Extract the [X, Y] coordinate from the center of the cell holding the provided text.  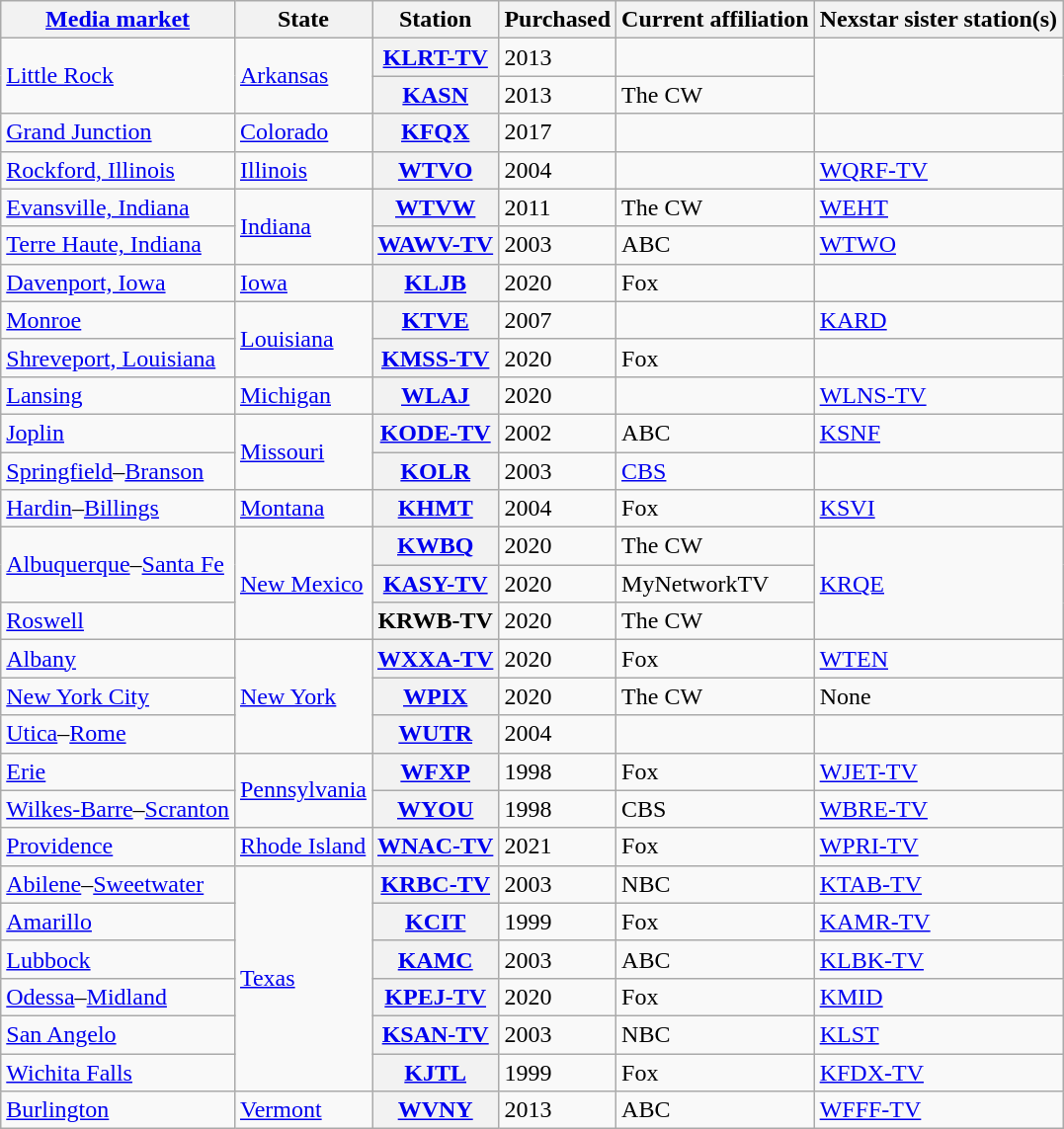
KCIT [435, 922]
KLST [939, 1034]
San Angelo [119, 1034]
Providence [119, 847]
KASY-TV [435, 584]
WYOU [435, 809]
Rockford, Illinois [119, 170]
WPIX [435, 696]
2021 [557, 847]
Iowa [302, 282]
Little Rock [119, 76]
KWBQ [435, 546]
Texas [302, 978]
Media market [119, 20]
Evansville, Indiana [119, 207]
KAMC [435, 959]
WLAJ [435, 395]
Louisiana [302, 339]
Purchased [557, 20]
KAMR-TV [939, 922]
Indiana [302, 226]
KJTL [435, 1072]
WTVW [435, 207]
KLRT-TV [435, 57]
KMID [939, 997]
Missouri [302, 451]
Current affiliation [715, 20]
KMSS-TV [435, 358]
Station [435, 20]
2002 [557, 433]
KHMT [435, 509]
Lubbock [119, 959]
WTWO [939, 245]
2007 [557, 320]
KOLR [435, 471]
Albany [119, 659]
New York City [119, 696]
State [302, 20]
Wilkes-Barre–Scranton [119, 809]
WTEN [939, 659]
KPEJ-TV [435, 997]
WAWV-TV [435, 245]
Erie [119, 771]
Montana [302, 509]
WFXP [435, 771]
Burlington [119, 1110]
New Mexico [302, 584]
WLNS-TV [939, 395]
KRBC-TV [435, 884]
2011 [557, 207]
KTVE [435, 320]
WXXA-TV [435, 659]
KFDX-TV [939, 1072]
Abilene–Sweetwater [119, 884]
Joplin [119, 433]
Michigan [302, 395]
Roswell [119, 621]
WUTR [435, 734]
None [939, 696]
Hardin–Billings [119, 509]
KODE-TV [435, 433]
Odessa–Midland [119, 997]
WQRF-TV [939, 170]
KTAB-TV [939, 884]
KASN [435, 95]
Pennsylvania [302, 790]
Davenport, Iowa [119, 282]
WTVO [435, 170]
KSAN-TV [435, 1034]
Albuquerque–Santa Fe [119, 565]
Vermont [302, 1110]
2017 [557, 132]
MyNetworkTV [715, 584]
WPRI-TV [939, 847]
WNAC-TV [435, 847]
KRQE [939, 584]
KFQX [435, 132]
Utica–Rome [119, 734]
WFFF-TV [939, 1110]
Grand Junction [119, 132]
WVNY [435, 1110]
Wichita Falls [119, 1072]
Terre Haute, Indiana [119, 245]
Springfield–Branson [119, 471]
Amarillo [119, 922]
KRWB-TV [435, 621]
KLJB [435, 282]
Colorado [302, 132]
Shreveport, Louisiana [119, 358]
Rhode Island [302, 847]
Nexstar sister station(s) [939, 20]
KSNF [939, 433]
KLBK-TV [939, 959]
WJET-TV [939, 771]
KARD [939, 320]
WBRE-TV [939, 809]
Arkansas [302, 76]
Monroe [119, 320]
Lansing [119, 395]
New York [302, 696]
KSVI [939, 509]
WEHT [939, 207]
Illinois [302, 170]
